Return [X, Y] of the center of cell containing provided text 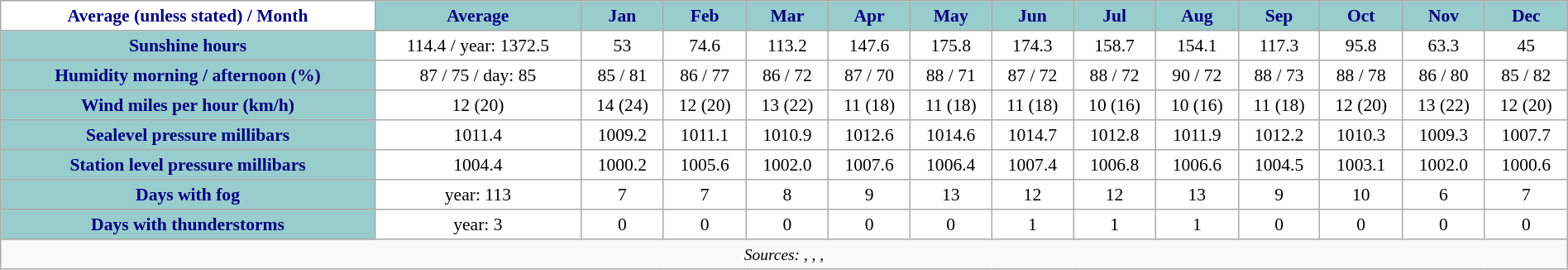
86 / 80 [1444, 75]
1009.3 [1444, 135]
Apr [870, 16]
Sealevel pressure millibars [189, 135]
87 / 72 [1032, 75]
1012.6 [870, 135]
1007.6 [870, 165]
Jan [623, 16]
88 / 78 [1361, 75]
114.4 / year: 1372.5 [478, 46]
6 [1444, 195]
1010.3 [1361, 135]
1012.2 [1279, 135]
1011.9 [1197, 135]
Aug [1197, 16]
87 / 70 [870, 75]
1009.2 [623, 135]
1004.4 [478, 165]
8 [787, 195]
158.7 [1115, 46]
Feb [705, 16]
1010.9 [787, 135]
1000.2 [623, 165]
154.1 [1197, 46]
174.3 [1032, 46]
1007.4 [1032, 165]
Jul [1115, 16]
10 [1361, 195]
74.6 [705, 46]
86 / 72 [787, 75]
year: 113 [478, 195]
1004.5 [1279, 165]
95.8 [1361, 46]
85 / 81 [623, 75]
May [951, 16]
90 / 72 [1197, 75]
Dec [1526, 16]
85 / 82 [1526, 75]
88 / 73 [1279, 75]
1014.7 [1032, 135]
14 (24) [623, 105]
Wind miles per hour (km/h) [189, 105]
Mar [787, 16]
Station level pressure millibars [189, 165]
Days with thunderstorms [189, 224]
88 / 72 [1115, 75]
117.3 [1279, 46]
45 [1526, 46]
Sunshine hours [189, 46]
Average [478, 16]
147.6 [870, 46]
1014.6 [951, 135]
Sources: , , , [784, 253]
113.2 [787, 46]
53 [623, 46]
Nov [1444, 16]
year: 3 [478, 224]
86 / 77 [705, 75]
1006.4 [951, 165]
1011.1 [705, 135]
1012.8 [1115, 135]
87 / 75 / day: 85 [478, 75]
Days with fog [189, 195]
1006.6 [1197, 165]
175.8 [951, 46]
Jun [1032, 16]
88 / 71 [951, 75]
Sep [1279, 16]
1011.4 [478, 135]
1005.6 [705, 165]
1000.6 [1526, 165]
Oct [1361, 16]
1007.7 [1526, 135]
1003.1 [1361, 165]
Average (unless stated) / Month [189, 16]
Humidity morning / afternoon (%) [189, 75]
63.3 [1444, 46]
1006.8 [1115, 165]
